Find where the given text appears and provide that cell's center as [x, y] coordinate. 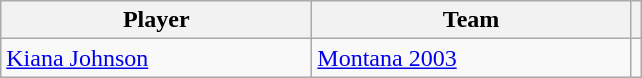
Team [472, 20]
Montana 2003 [472, 58]
Player [156, 20]
Kiana Johnson [156, 58]
